Scan for the cell matching the given text and deliver its [x, y] coordinate at center. 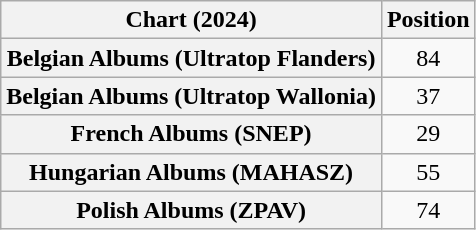
37 [428, 96]
Chart (2024) [192, 20]
74 [428, 210]
French Albums (SNEP) [192, 134]
Position [428, 20]
Hungarian Albums (MAHASZ) [192, 172]
29 [428, 134]
Polish Albums (ZPAV) [192, 210]
Belgian Albums (Ultratop Wallonia) [192, 96]
Belgian Albums (Ultratop Flanders) [192, 58]
55 [428, 172]
84 [428, 58]
